Provide the (x, y) coordinate of the cell's center where the given text is located.  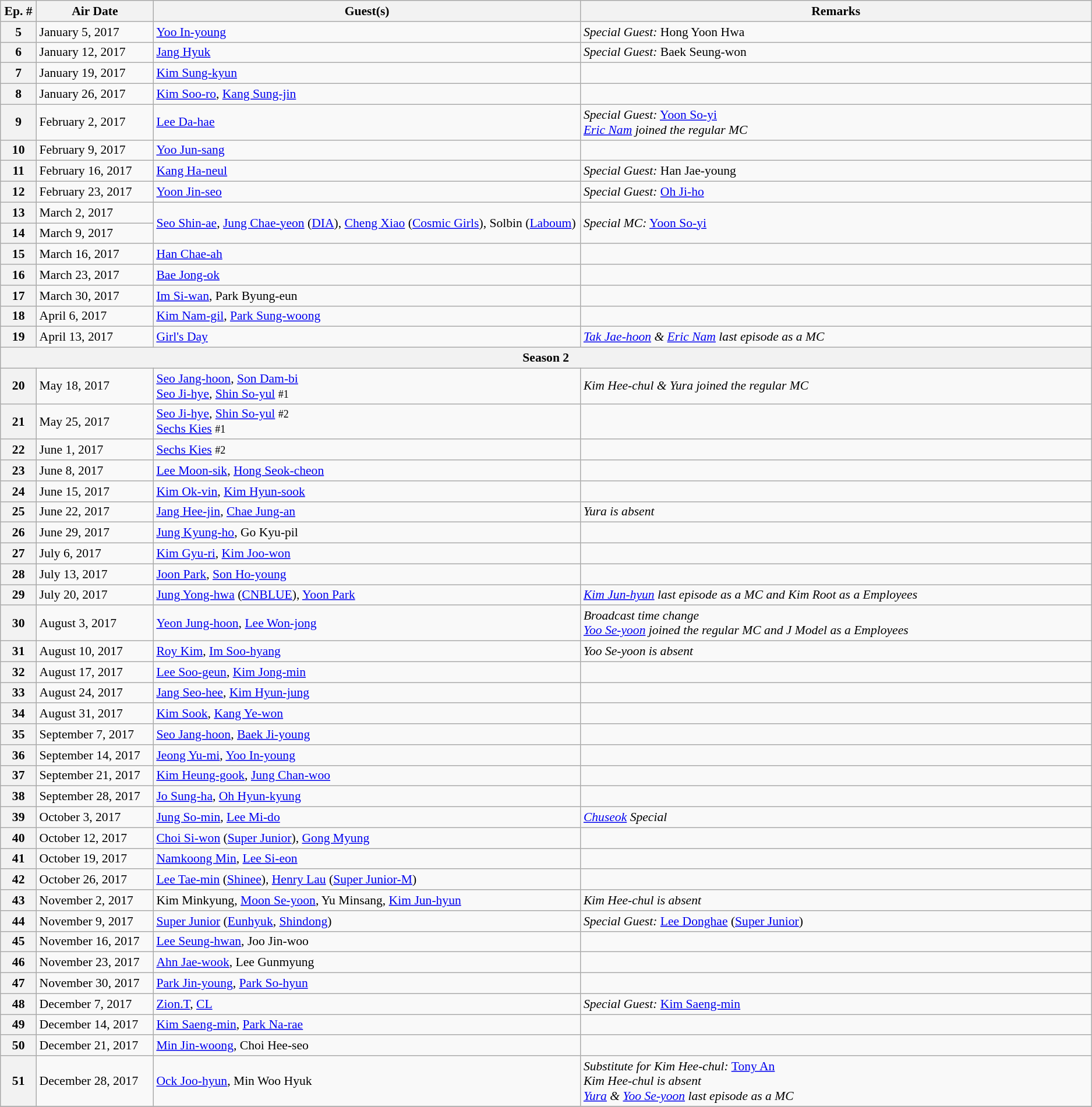
Namkoong Min, Lee Si-eon (367, 859)
20 (19, 385)
Guest(s) (367, 11)
August 31, 2017 (96, 714)
May 18, 2017 (96, 385)
Ock Joo-hyun, Min Woo Hyuk (367, 1081)
47 (19, 984)
October 26, 2017 (96, 880)
Special Guest: Oh Ji-ho (836, 192)
39 (19, 818)
10 (19, 150)
June 1, 2017 (96, 450)
13 (19, 213)
Jang Seo-hee, Kim Hyun-jung (367, 693)
Kim Minkyung, Moon Se-yoon, Yu Minsang, Kim Jun-hyun (367, 900)
Kim Saeng-min, Park Na-rae (367, 1025)
Super Junior (Eunhyuk, Shindong) (367, 921)
19 (19, 337)
June 29, 2017 (96, 533)
41 (19, 859)
Kim Soo-ro, Kang Sung-jin (367, 94)
Remarks (836, 11)
Lee Tae-min (Shinee), Henry Lau (Super Junior-M) (367, 880)
44 (19, 921)
Yoo Jun-sang (367, 150)
45 (19, 942)
18 (19, 316)
12 (19, 192)
Yoo In-young (367, 32)
36 (19, 755)
24 (19, 491)
14 (19, 234)
Broadcast time changeYoo Se-yoon joined the regular MC and J Model as a Employees (836, 623)
May 25, 2017 (96, 422)
34 (19, 714)
Yura is absent (836, 512)
February 2, 2017 (96, 122)
Special Guest: Lee Donghae (Super Junior) (836, 921)
Jo Sung-ha, Oh Hyun-kyung (367, 797)
Jang Hee-jin, Chae Jung-an (367, 512)
April 6, 2017 (96, 316)
Bae Jong-ok (367, 275)
30 (19, 623)
October 12, 2017 (96, 838)
October 3, 2017 (96, 818)
March 30, 2017 (96, 296)
Tak Jae-hoon & Eric Nam last episode as a MC (836, 337)
Kang Ha-neul (367, 171)
November 2, 2017 (96, 900)
6 (19, 52)
Kim Gyu-ri, Kim Joo-won (367, 554)
Seo Jang-hoon, Son Dam-biSeo Ji-hye, Shin So-yul #1 (367, 385)
December 7, 2017 (96, 1004)
Kim Nam-gil, Park Sung-woong (367, 316)
Seo Jang-hoon, Baek Ji-young (367, 734)
Jung Yong-hwa (CNBLUE), Yoon Park (367, 595)
Jeong Yu-mi, Yoo In-young (367, 755)
July 6, 2017 (96, 554)
Special Guest: Baek Seung-won (836, 52)
Kim Ok-vin, Kim Hyun-sook (367, 491)
5 (19, 32)
Special Guest: Hong Yoon Hwa (836, 32)
October 19, 2017 (96, 859)
Kim Jun-hyun last episode as a MC and Kim Root as a Employees (836, 595)
Substitute for Kim Hee-chul: Tony AnKim Hee-chul is absentYura & Yoo Se-yoon last episode as a MC (836, 1081)
February 23, 2017 (96, 192)
November 23, 2017 (96, 963)
August 3, 2017 (96, 623)
40 (19, 838)
37 (19, 776)
November 30, 2017 (96, 984)
50 (19, 1046)
Lee Soo-geun, Kim Jong-min (367, 672)
46 (19, 963)
Yeon Jung-hoon, Lee Won-jong (367, 623)
March 9, 2017 (96, 234)
33 (19, 693)
Seo Shin-ae, Jung Chae-yeon (DIA), Cheng Xiao (Cosmic Girls), Solbin (Laboum) (367, 222)
March 23, 2017 (96, 275)
17 (19, 296)
42 (19, 880)
March 16, 2017 (96, 254)
December 21, 2017 (96, 1046)
31 (19, 652)
28 (19, 574)
Seo Ji-hye, Shin So-yul #2Sechs Kies #1 (367, 422)
January 26, 2017 (96, 94)
51 (19, 1081)
Chuseok Special (836, 818)
August 17, 2017 (96, 672)
April 13, 2017 (96, 337)
Jung So-min, Lee Mi-do (367, 818)
December 28, 2017 (96, 1081)
Park Jin-young, Park So-hyun (367, 984)
Jung Kyung-ho, Go Kyu-pil (367, 533)
August 10, 2017 (96, 652)
Special Guest: Yoon So-yiEric Nam joined the regular MC (836, 122)
Choi Si-won (Super Junior), Gong Myung (367, 838)
8 (19, 94)
43 (19, 900)
7 (19, 73)
35 (19, 734)
Special Guest: Han Jae-young (836, 171)
Special Guest: Kim Saeng-min (836, 1004)
16 (19, 275)
September 7, 2017 (96, 734)
Special MC: Yoon So-yi (836, 222)
July 20, 2017 (96, 595)
Girl's Day (367, 337)
Air Date (96, 11)
Yoo Se-yoon is absent (836, 652)
38 (19, 797)
Yoon Jin-seo (367, 192)
49 (19, 1025)
Kim Sook, Kang Ye-won (367, 714)
Im Si-wan, Park Byung-eun (367, 296)
June 22, 2017 (96, 512)
Han Chae-ah (367, 254)
January 19, 2017 (96, 73)
February 16, 2017 (96, 171)
Ep. # (19, 11)
Season 2 (546, 358)
Kim Sung-kyun (367, 73)
Jang Hyuk (367, 52)
Ahn Jae-wook, Lee Gunmyung (367, 963)
23 (19, 471)
Joon Park, Son Ho-young (367, 574)
29 (19, 595)
21 (19, 422)
Lee Moon-sik, Hong Seok-cheon (367, 471)
November 16, 2017 (96, 942)
11 (19, 171)
June 15, 2017 (96, 491)
March 2, 2017 (96, 213)
Lee Seung-hwan, Joo Jin-woo (367, 942)
Sechs Kies #2 (367, 450)
July 13, 2017 (96, 574)
Lee Da-hae (367, 122)
August 24, 2017 (96, 693)
Kim Hee-chul & Yura joined the regular MC (836, 385)
Kim Heung-gook, Jung Chan-woo (367, 776)
June 8, 2017 (96, 471)
Min Jin-woong, Choi Hee-seo (367, 1046)
February 9, 2017 (96, 150)
48 (19, 1004)
22 (19, 450)
September 28, 2017 (96, 797)
Zion.T, CL (367, 1004)
Roy Kim, Im Soo-hyang (367, 652)
26 (19, 533)
15 (19, 254)
September 14, 2017 (96, 755)
32 (19, 672)
September 21, 2017 (96, 776)
December 14, 2017 (96, 1025)
9 (19, 122)
Kim Hee-chul is absent (836, 900)
25 (19, 512)
27 (19, 554)
January 12, 2017 (96, 52)
January 5, 2017 (96, 32)
November 9, 2017 (96, 921)
